Extract the (x, y) coordinate from the center of the cell holding the provided text.  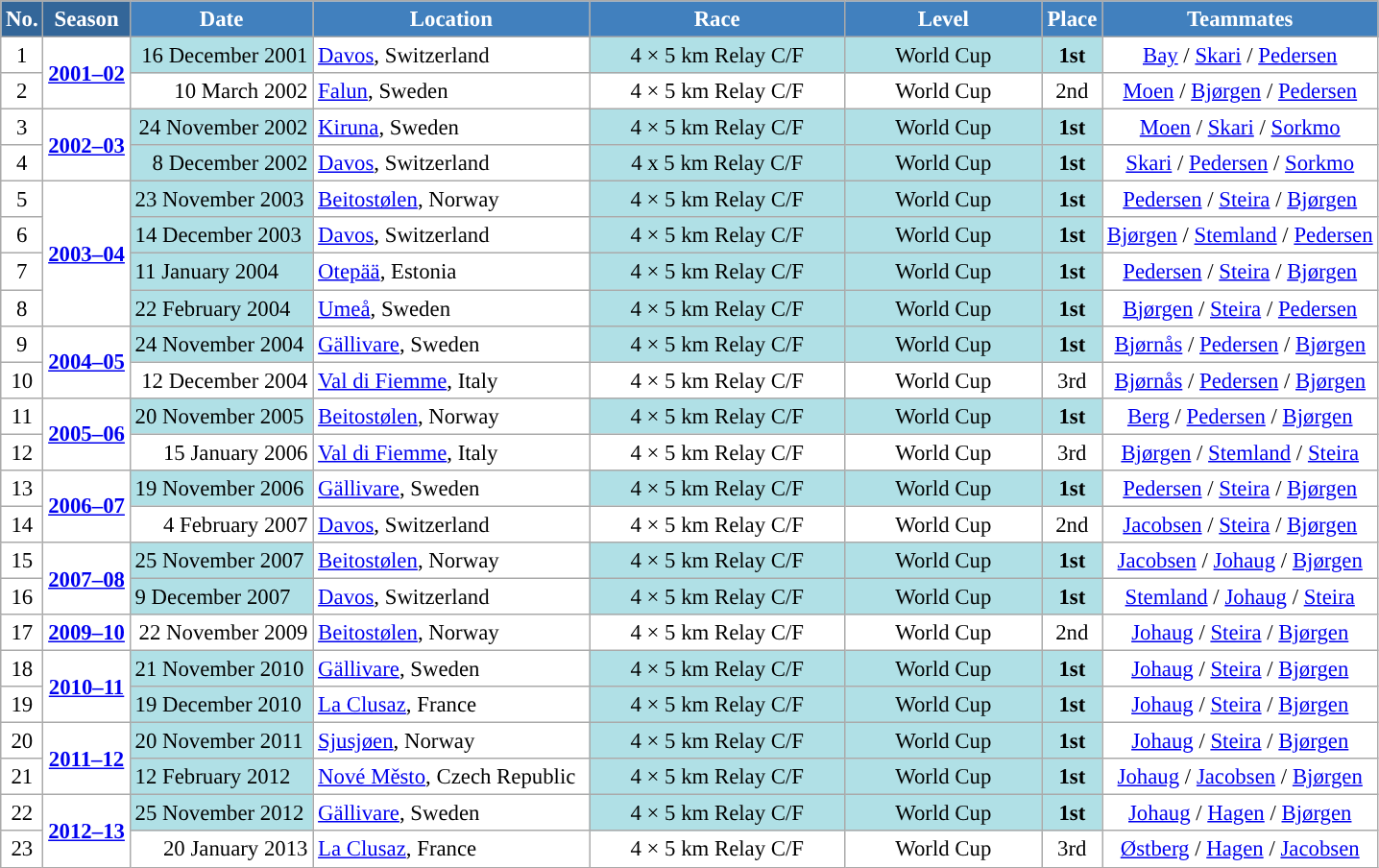
Umeå, Sweden (451, 308)
Falun, Sweden (451, 91)
22 (22, 813)
Season (86, 19)
2002–03 (86, 146)
Jacobsen / Johaug / Bjørgen (1241, 561)
20 November 2005 (221, 416)
Otepää, Estonia (451, 272)
12 December 2004 (221, 380)
6 (22, 235)
8 December 2002 (221, 163)
24 November 2002 (221, 128)
3 (22, 128)
22 February 2004 (221, 308)
22 November 2009 (221, 633)
2012–13 (86, 832)
17 (22, 633)
2003–04 (86, 253)
23 November 2003 (221, 200)
23 (22, 850)
Teammates (1241, 19)
Date (221, 19)
Bjørgen / Stemland / Steira (1241, 452)
20 November 2011 (221, 741)
4 x 5 km Relay C/F (717, 163)
2004–05 (86, 361)
Kiruna, Sweden (451, 128)
16 (22, 596)
1 (22, 56)
15 January 2006 (221, 452)
Skari / Pedersen / Sorkmo (1241, 163)
16 December 2001 (221, 56)
19 (22, 705)
2007–08 (86, 578)
5 (22, 200)
Johaug / Hagen / Bjørgen (1241, 813)
Bay / Skari / Pedersen (1241, 56)
2010–11 (86, 687)
4 February 2007 (221, 524)
No. (22, 19)
20 January 2013 (221, 850)
25 November 2012 (221, 813)
8 (22, 308)
Moen / Bjørgen / Pedersen (1241, 91)
9 (22, 344)
Bjørgen / Steira / Pedersen (1241, 308)
4 (22, 163)
14 December 2003 (221, 235)
Jacobsen / Steira / Bjørgen (1241, 524)
Nové Město, Czech Republic (451, 777)
21 November 2010 (221, 669)
Location (451, 19)
Sjusjøen, Norway (451, 741)
11 (22, 416)
18 (22, 669)
Berg / Pedersen / Bjørgen (1241, 416)
13 (22, 489)
19 November 2006 (221, 489)
Johaug / Jacobsen / Bjørgen (1241, 777)
2 (22, 91)
Bjørgen / Stemland / Pedersen (1241, 235)
12 (22, 452)
11 January 2004 (221, 272)
20 (22, 741)
Race (717, 19)
2001–02 (86, 73)
2011–12 (86, 759)
15 (22, 561)
10 (22, 380)
Place (1072, 19)
Level (943, 19)
10 March 2002 (221, 91)
9 December 2007 (221, 596)
Østberg / Hagen / Jacobsen (1241, 850)
2005–06 (86, 434)
12 February 2012 (221, 777)
19 December 2010 (221, 705)
Stemland / Johaug / Steira (1241, 596)
24 November 2004 (221, 344)
Moen / Skari / Sorkmo (1241, 128)
21 (22, 777)
2006–07 (86, 507)
25 November 2007 (221, 561)
2009–10 (86, 633)
14 (22, 524)
7 (22, 272)
